Output the (x, y) coordinate of the center of the cell containing the given text.  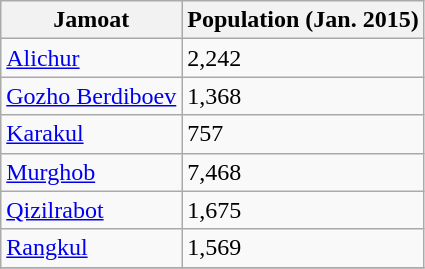
Alichur (92, 58)
7,468 (303, 172)
Gozho Berdiboev (92, 96)
Rangkul (92, 248)
1,675 (303, 210)
Murghob (92, 172)
Jamoat (92, 20)
2,242 (303, 58)
Population (Jan. 2015) (303, 20)
757 (303, 134)
Qizilrabot (92, 210)
Karakul (92, 134)
1,569 (303, 248)
1,368 (303, 96)
